Identify which cell holds the provided text, then report its [x, y] central coordinate. 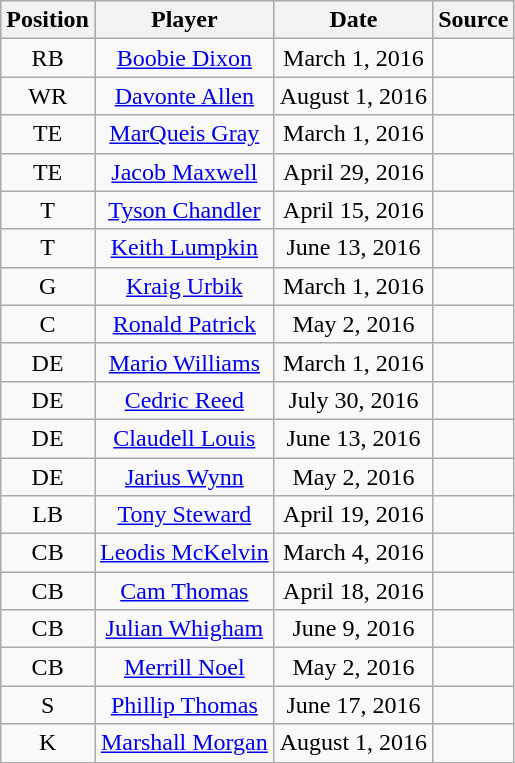
Position [48, 20]
Julian Whigham [184, 629]
Cedric Reed [184, 400]
WR [48, 96]
Phillip Thomas [184, 705]
Boobie Dixon [184, 58]
Jarius Wynn [184, 477]
RB [48, 58]
S [48, 705]
April 15, 2016 [353, 210]
G [48, 286]
Player [184, 20]
Cam Thomas [184, 591]
Davonte Allen [184, 96]
Keith Lumpkin [184, 248]
K [48, 743]
Claudell Louis [184, 438]
June 9, 2016 [353, 629]
Merrill Noel [184, 667]
March 4, 2016 [353, 553]
Source [474, 20]
April 18, 2016 [353, 591]
MarQueis Gray [184, 134]
Tony Steward [184, 515]
Kraig Urbik [184, 286]
Ronald Patrick [184, 324]
June 17, 2016 [353, 705]
C [48, 324]
Jacob Maxwell [184, 172]
April 29, 2016 [353, 172]
Date [353, 20]
LB [48, 515]
Marshall Morgan [184, 743]
April 19, 2016 [353, 515]
Tyson Chandler [184, 210]
Leodis McKelvin [184, 553]
Mario Williams [184, 362]
July 30, 2016 [353, 400]
